Find where the given text appears and provide that cell's center as [x, y] coordinate. 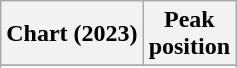
Peakposition [189, 34]
Chart (2023) [72, 34]
